Scan for the cell matching the given text and deliver its [x, y] coordinate at center. 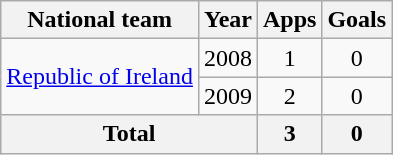
3 [289, 134]
2008 [228, 58]
National team [100, 20]
Year [228, 20]
Goals [357, 20]
Apps [289, 20]
1 [289, 58]
2009 [228, 96]
2 [289, 96]
Republic of Ireland [100, 77]
Total [130, 134]
